Return the [x, y] coordinate for the center point of the cell that contains the specified text.  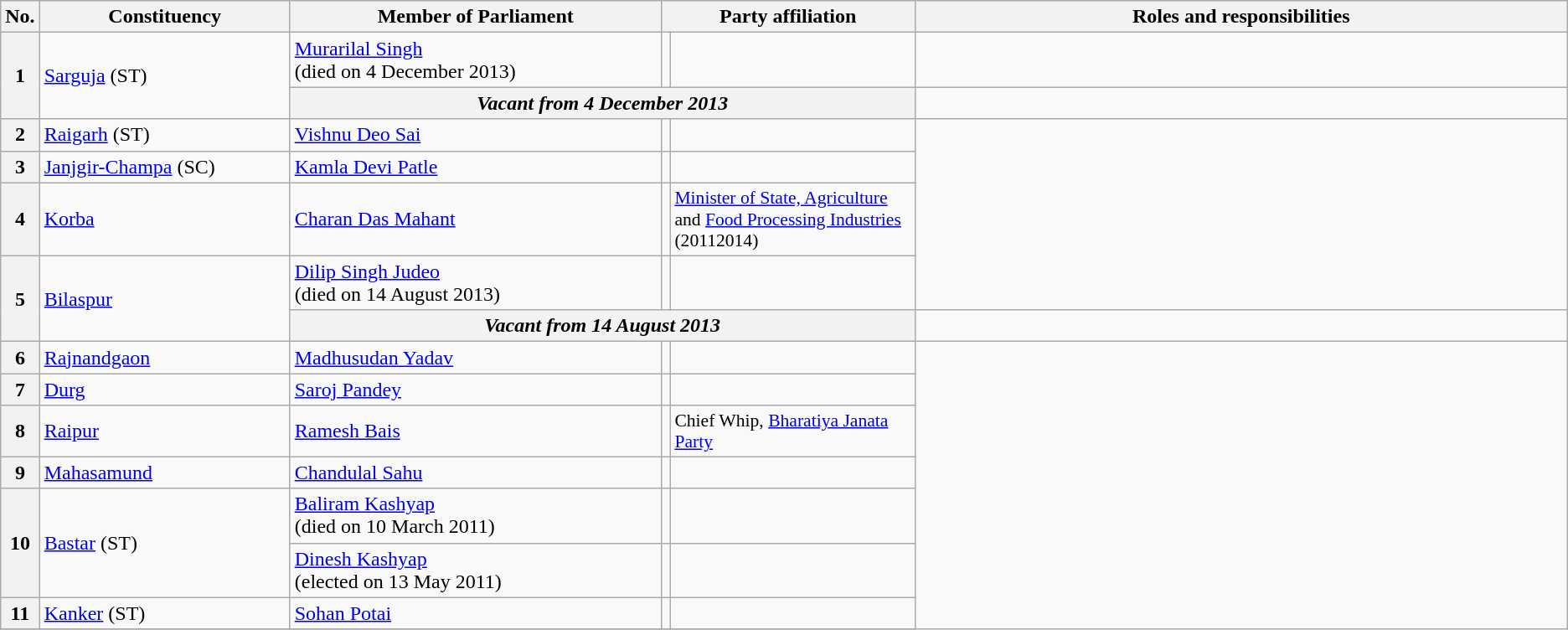
Rajnandgaon [164, 358]
Charan Das Mahant [476, 219]
Chief Whip, Bharatiya Janata Party [792, 431]
Kanker (ST) [164, 613]
Raipur [164, 431]
9 [20, 472]
Member of Parliament [476, 17]
Chandulal Sahu [476, 472]
Murarilal Singh(died on 4 December 2013) [476, 60]
8 [20, 431]
Vacant from 4 December 2013 [602, 103]
Korba [164, 219]
Party affiliation [787, 17]
Durg [164, 390]
4 [20, 219]
Mahasamund [164, 472]
Saroj Pandey [476, 390]
Minister of State, Agriculture and Food Processing Industries (20112014) [792, 219]
Kamla Devi Patle [476, 167]
Roles and responsibilities [1241, 17]
Raigarh (ST) [164, 135]
Sarguja (ST) [164, 75]
Janjgir-Champa (SC) [164, 167]
10 [20, 543]
Bilaspur [164, 298]
Vishnu Deo Sai [476, 135]
Ramesh Bais [476, 431]
Madhusudan Yadav [476, 358]
Baliram Kashyap(died on 10 March 2011) [476, 516]
1 [20, 75]
Dilip Singh Judeo(died on 14 August 2013) [476, 283]
7 [20, 390]
Bastar (ST) [164, 543]
No. [20, 17]
6 [20, 358]
5 [20, 298]
3 [20, 167]
Dinesh Kashyap(elected on 13 May 2011) [476, 570]
11 [20, 613]
Constituency [164, 17]
2 [20, 135]
Sohan Potai [476, 613]
Vacant from 14 August 2013 [602, 326]
